Search for the cell housing the specified text and yield its [X, Y] center coordinate. 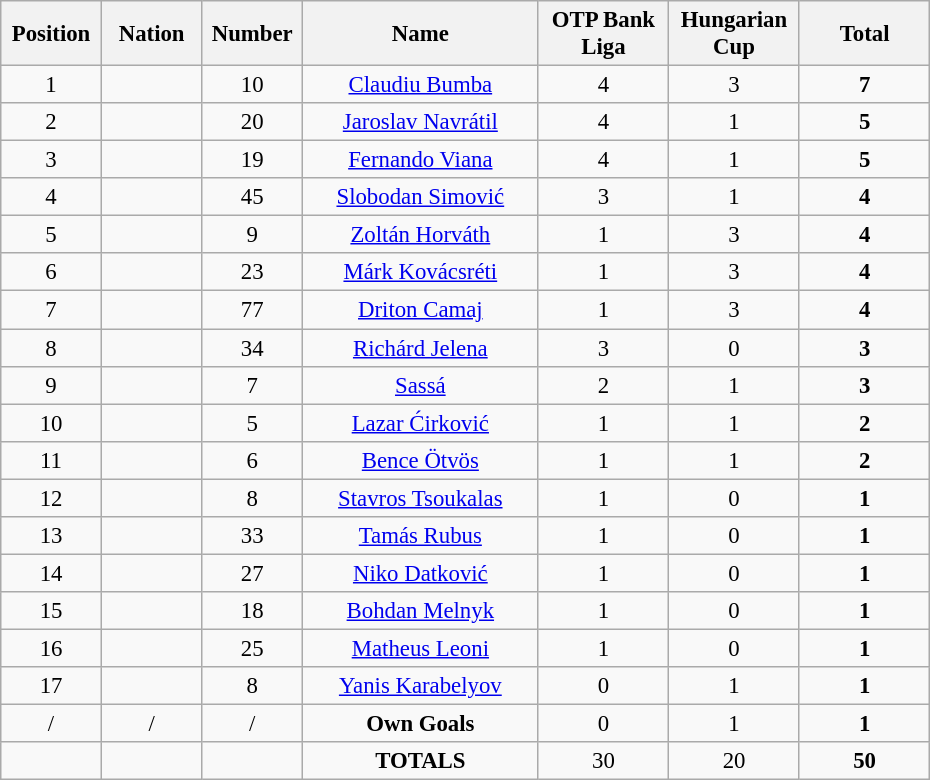
Stavros Tsoukalas [421, 498]
Zoltán Horváth [421, 235]
30 [604, 761]
25 [252, 648]
TOTALS [421, 761]
Bohdan Melnyk [421, 611]
Claudiu Bumba [421, 85]
Matheus Leoni [421, 648]
Yanis Karabelyov [421, 686]
Bence Ötvös [421, 460]
Tamás Rubus [421, 536]
34 [252, 348]
Richárd Jelena [421, 348]
14 [52, 573]
Nation [152, 34]
23 [252, 273]
17 [52, 686]
18 [252, 611]
Number [252, 34]
13 [52, 536]
Name [421, 34]
Slobodan Simović [421, 197]
16 [52, 648]
Jaroslav Navrátil [421, 122]
Lazar Ćirković [421, 423]
Niko Datković [421, 573]
27 [252, 573]
Hungarian Cup [734, 34]
Sassá [421, 385]
33 [252, 536]
12 [52, 498]
45 [252, 197]
Own Goals [421, 724]
19 [252, 160]
11 [52, 460]
Driton Camaj [421, 310]
50 [864, 761]
Total [864, 34]
Fernando Viana [421, 160]
Márk Kovácsréti [421, 273]
OTP Bank Liga [604, 34]
Position [52, 34]
77 [252, 310]
15 [52, 611]
